Determine the (X, Y) coordinate at the center of the cell enclosing the given text.  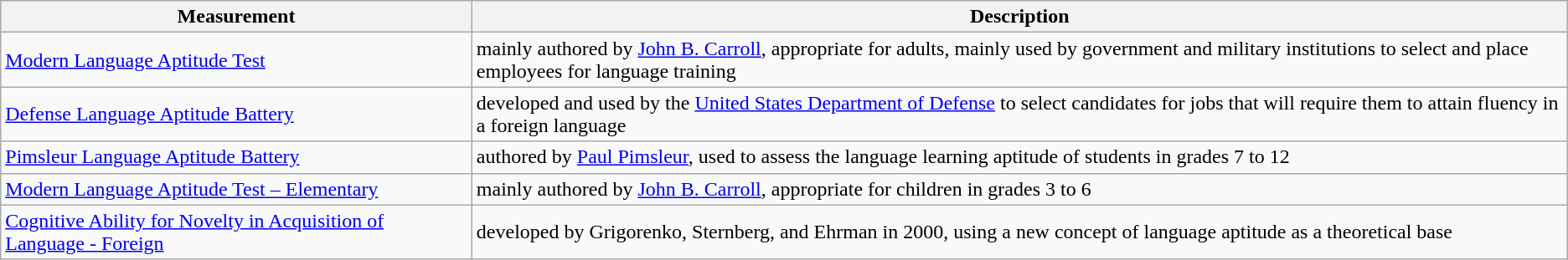
developed by Grigorenko, Sternberg, and Ehrman in 2000, using a new concept of language aptitude as a theoretical base (1019, 232)
Measurement (236, 17)
Modern Language Aptitude Test (236, 60)
Pimsleur Language Aptitude Battery (236, 157)
Defense Language Aptitude Battery (236, 114)
mainly authored by John B. Carroll, appropriate for children in grades 3 to 6 (1019, 189)
Modern Language Aptitude Test – Elementary (236, 189)
authored by Paul Pimsleur, used to assess the language learning aptitude of students in grades 7 to 12 (1019, 157)
Description (1019, 17)
Cognitive Ability for Novelty in Acquisition of Language - Foreign (236, 232)
